Locate the cell with the specified text and output its [X, Y] center coordinate. 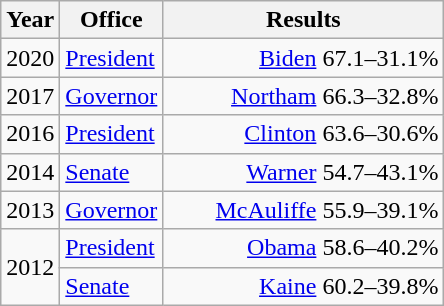
Northam 66.3–32.8% [304, 96]
Biden 67.1–31.1% [304, 58]
Year [30, 20]
Warner 54.7–43.1% [304, 172]
Office [112, 20]
Obama 58.6–40.2% [304, 248]
Results [304, 20]
2020 [30, 58]
2013 [30, 210]
McAuliffe 55.9–39.1% [304, 210]
2016 [30, 134]
2012 [30, 267]
Kaine 60.2–39.8% [304, 286]
2017 [30, 96]
2014 [30, 172]
Clinton 63.6–30.6% [304, 134]
